Search for the cell housing the specified text and yield its (X, Y) center coordinate. 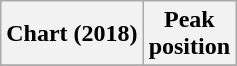
Chart (2018) (72, 34)
Peakposition (189, 34)
